Pinpoint the cell where the given text exists, returning its (X, Y) midpoint coordinate. 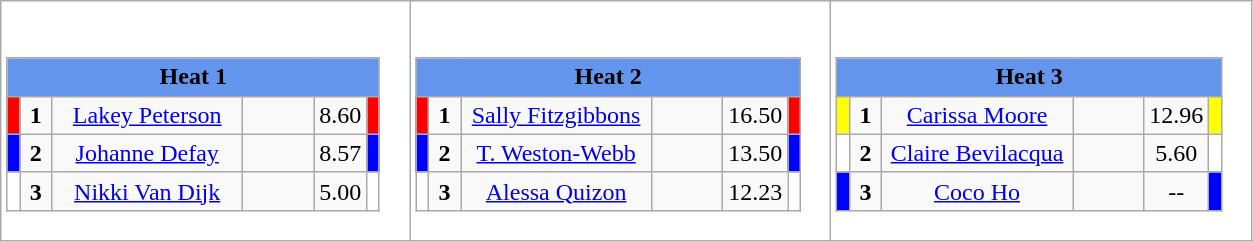
Sally Fitzgibbons (556, 115)
5.00 (340, 191)
13.50 (756, 153)
Heat 3 1 Carissa Moore 12.96 2 Claire Bevilacqua 5.60 3 Coco Ho -- (1042, 121)
Claire Bevilacqua (978, 153)
Nikki Van Dijk (148, 191)
Heat 2 (608, 77)
Carissa Moore (978, 115)
5.60 (1176, 153)
T. Weston-Webb (556, 153)
Heat 3 (1029, 77)
-- (1176, 191)
Johanne Defay (148, 153)
Alessa Quizon (556, 191)
Heat 1 (193, 77)
12.23 (756, 191)
16.50 (756, 115)
Heat 1 1 Lakey Peterson 8.60 2 Johanne Defay 8.57 3 Nikki Van Dijk 5.00 (206, 121)
12.96 (1176, 115)
Coco Ho (978, 191)
Lakey Peterson (148, 115)
8.57 (340, 153)
8.60 (340, 115)
Heat 2 1 Sally Fitzgibbons 16.50 2 T. Weston-Webb 13.50 3 Alessa Quizon 12.23 (620, 121)
